Scan for the cell matching the given text and deliver its (x, y) coordinate at center. 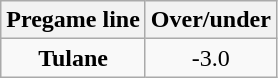
-3.0 (210, 58)
Tulane (74, 58)
Over/under (210, 20)
Pregame line (74, 20)
